Pinpoint the cell where the given text exists, returning its [x, y] midpoint coordinate. 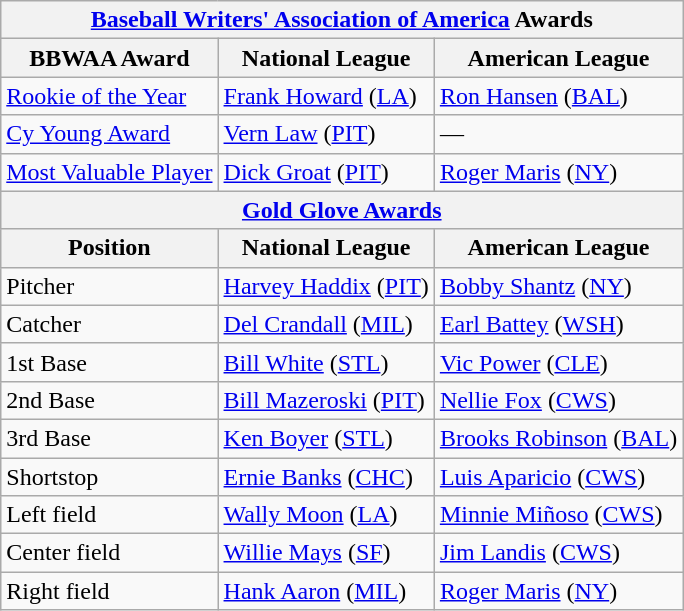
BBWAA Award [110, 58]
Nellie Fox (CWS) [558, 400]
Baseball Writers' Association of America Awards [342, 20]
Bobby Shantz (NY) [558, 286]
Luis Aparicio (CWS) [558, 477]
Vic Power (CLE) [558, 362]
Pitcher [110, 286]
3rd Base [110, 438]
Ernie Banks (CHC) [326, 477]
Rookie of the Year [110, 96]
Brooks Robinson (BAL) [558, 438]
1st Base [110, 362]
Left field [110, 515]
Harvey Haddix (PIT) [326, 286]
Ken Boyer (STL) [326, 438]
Minnie Miñoso (CWS) [558, 515]
Dick Groat (PIT) [326, 172]
Frank Howard (LA) [326, 96]
Center field [110, 553]
Willie Mays (SF) [326, 553]
— [558, 134]
2nd Base [110, 400]
Jim Landis (CWS) [558, 553]
Earl Battey (WSH) [558, 324]
Ron Hansen (BAL) [558, 96]
Shortstop [110, 477]
Del Crandall (MIL) [326, 324]
Vern Law (PIT) [326, 134]
Most Valuable Player [110, 172]
Bill White (STL) [326, 362]
Cy Young Award [110, 134]
Bill Mazeroski (PIT) [326, 400]
Right field [110, 591]
Gold Glove Awards [342, 210]
Catcher [110, 324]
Hank Aaron (MIL) [326, 591]
Wally Moon (LA) [326, 515]
Position [110, 248]
